Provide the (x, y) coordinate of the cell's center where the given text is located.  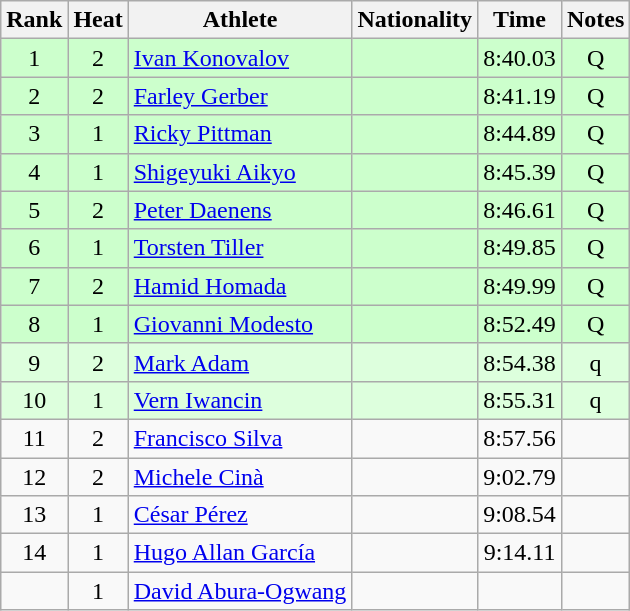
Ivan Konovalov (240, 58)
Athlete (240, 20)
8:49.99 (520, 286)
David Abura-Ogwang (240, 591)
César Pérez (240, 515)
8:45.39 (520, 172)
14 (34, 553)
9:08.54 (520, 515)
8:57.56 (520, 438)
7 (34, 286)
Peter Daenens (240, 210)
Ricky Pittman (240, 134)
5 (34, 210)
8:46.61 (520, 210)
13 (34, 515)
Giovanni Modesto (240, 324)
Vern Iwancin (240, 400)
9:02.79 (520, 477)
Francisco Silva (240, 438)
Nationality (415, 20)
10 (34, 400)
11 (34, 438)
3 (34, 134)
8:54.38 (520, 362)
8:44.89 (520, 134)
Shigeyuki Aikyo (240, 172)
Notes (595, 20)
9:14.11 (520, 553)
Farley Gerber (240, 96)
Hamid Homada (240, 286)
Heat (98, 20)
12 (34, 477)
Torsten Tiller (240, 248)
8:55.31 (520, 400)
8 (34, 324)
Mark Adam (240, 362)
8:40.03 (520, 58)
9 (34, 362)
8:52.49 (520, 324)
Time (520, 20)
8:49.85 (520, 248)
Rank (34, 20)
4 (34, 172)
6 (34, 248)
Hugo Allan García (240, 553)
8:41.19 (520, 96)
Michele Cinà (240, 477)
